Determine the (X, Y) coordinate at the center of the cell enclosing the given text.  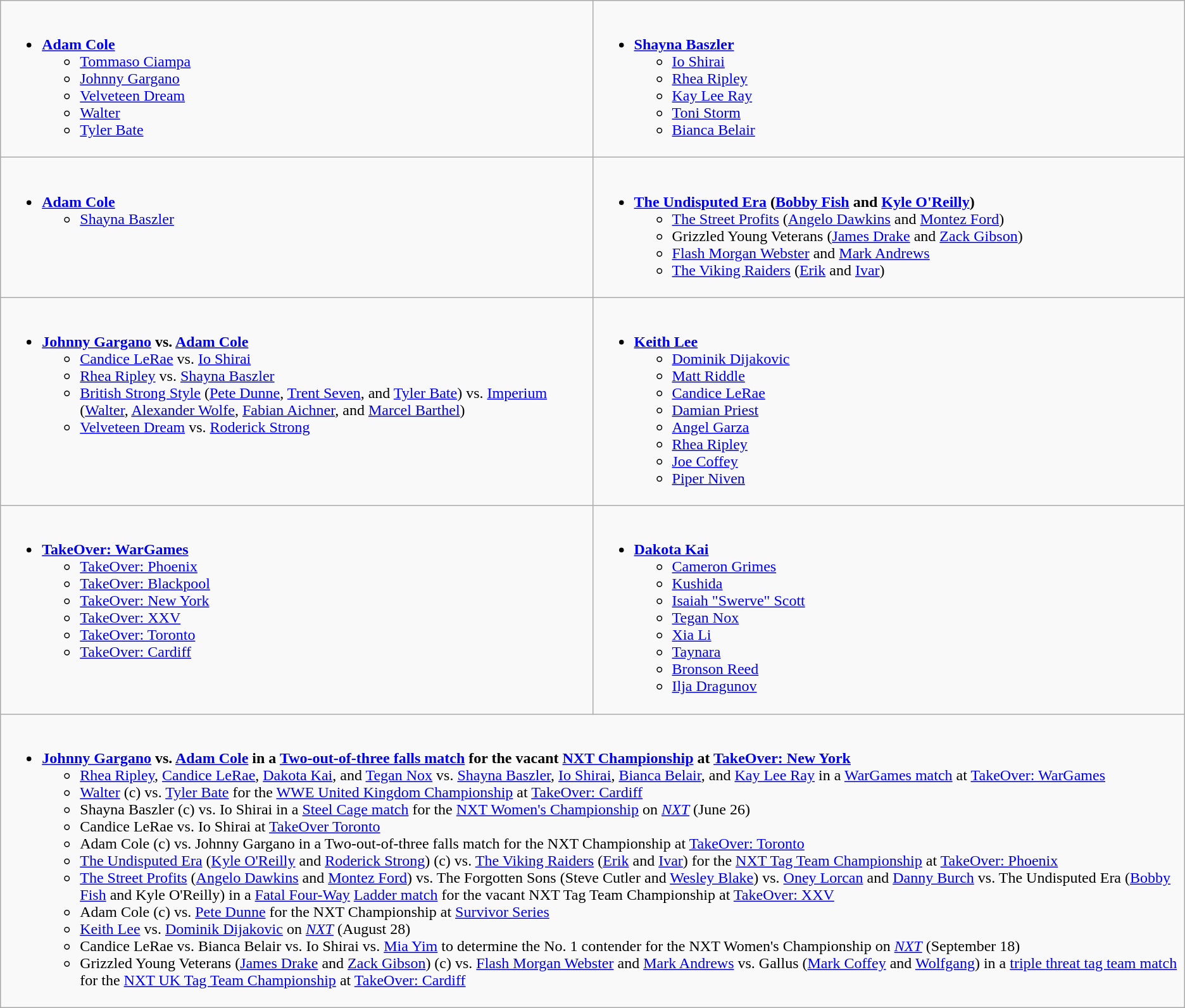
Shayna BaszlerIo ShiraiRhea RipleyKay Lee RayToni StormBianca Belair (889, 79)
Keith LeeDominik DijakovicMatt RiddleCandice LeRaeDamian PriestAngel GarzaRhea RipleyJoe CoffeyPiper Niven (889, 401)
Dakota KaiCameron GrimesKushidaIsaiah "Swerve" ScottTegan NoxXia LiTaynaraBronson ReedIlja Dragunov (889, 610)
Adam ColeShayna Baszler (296, 228)
TakeOver: WarGamesTakeOver: PhoenixTakeOver: BlackpoolTakeOver: New YorkTakeOver: XXVTakeOver: TorontoTakeOver: Cardiff (296, 610)
Adam ColeTommaso CiampaJohnny GarganoVelveteen DreamWalterTyler Bate (296, 79)
